Determine the (x, y) coordinate at the center of the cell enclosing the given text.  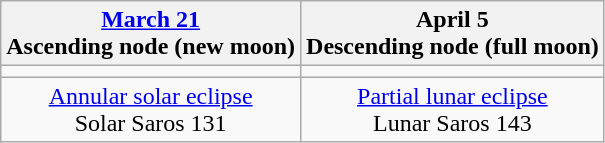
Partial lunar eclipseLunar Saros 143 (453, 110)
April 5Descending node (full moon) (453, 34)
Annular solar eclipseSolar Saros 131 (151, 110)
March 21Ascending node (new moon) (151, 34)
